Find where the given text appears and provide that cell's center as (X, Y) coordinate. 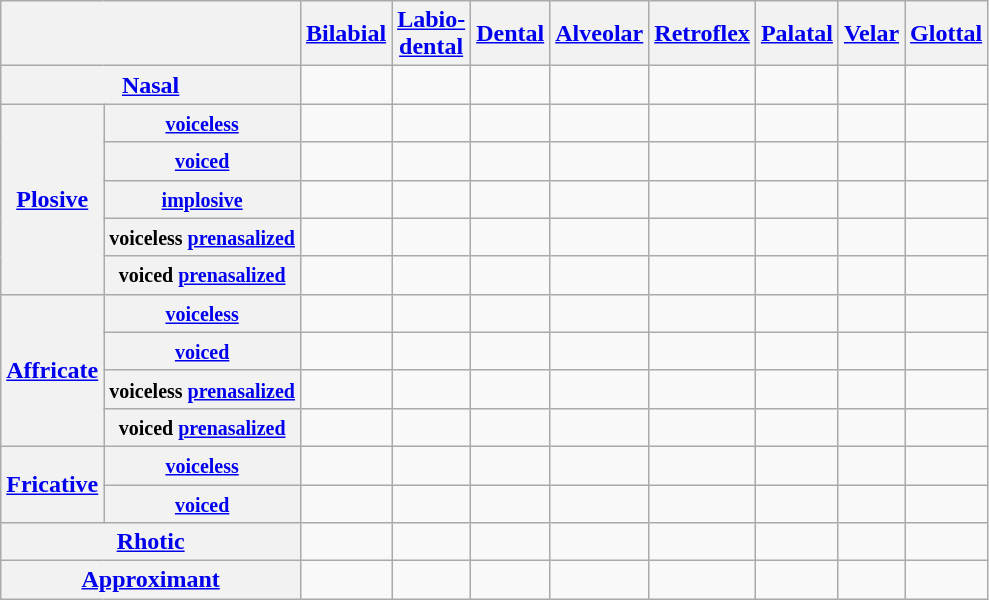
Approximant (151, 580)
Plosive (52, 199)
Dental (510, 34)
Palatal (796, 34)
Fricative (52, 484)
implosive (202, 199)
Rhotic (151, 542)
Glottal (946, 34)
Affricate (52, 370)
Bilabial (346, 34)
Velar (871, 34)
Retroflex (702, 34)
Alveolar (600, 34)
Nasal (151, 85)
Labio-dental (432, 34)
